Return the [x, y] coordinate for the center point of the cell that contains the specified text.  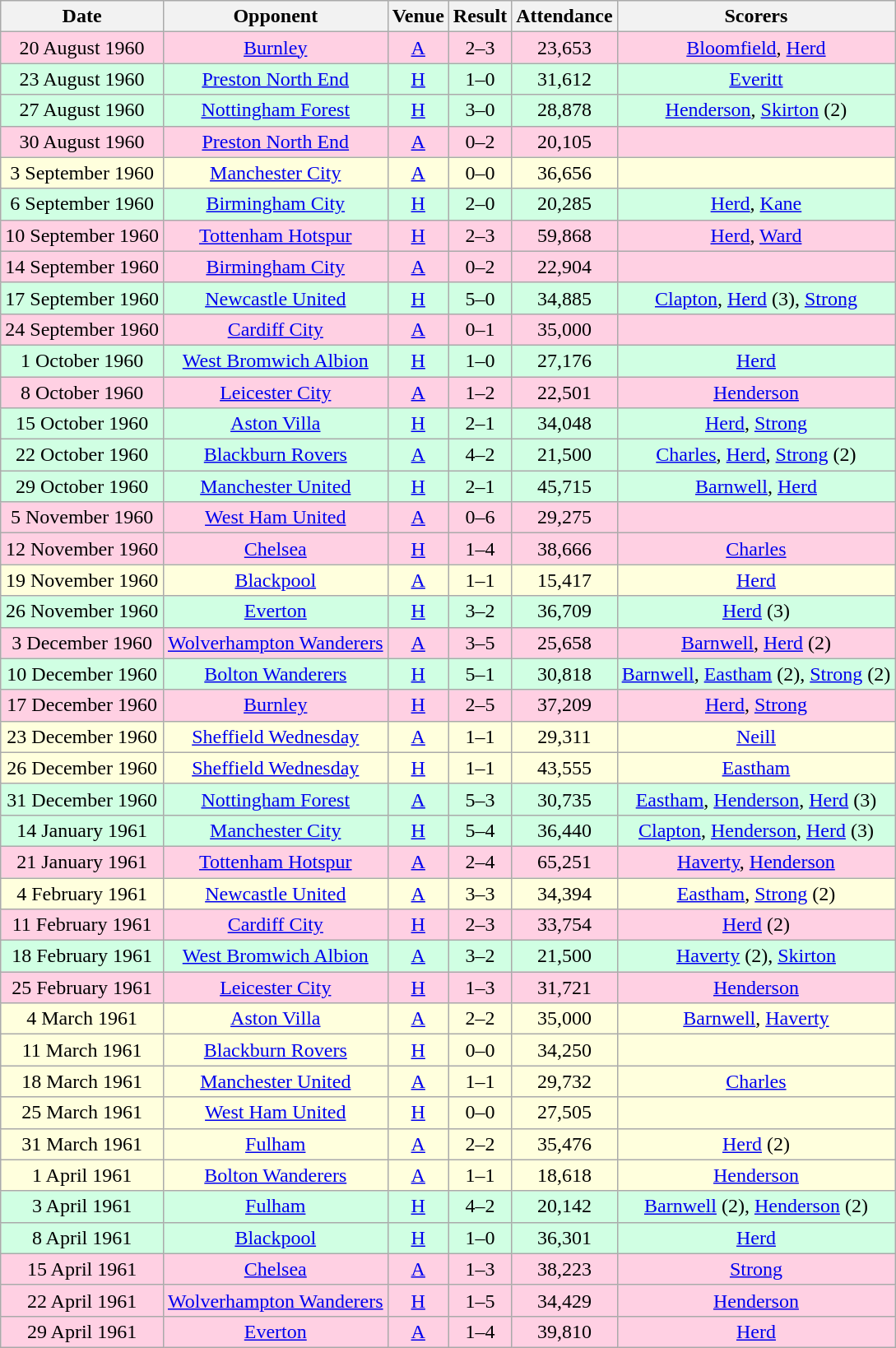
22 April 1961 [82, 1300]
17 September 1960 [82, 298]
37,209 [564, 705]
27 August 1960 [82, 110]
34,394 [564, 893]
31 March 1961 [82, 1144]
6 September 1960 [82, 204]
65,251 [564, 862]
33,754 [564, 925]
17 December 1960 [82, 705]
5–0 [480, 298]
21 January 1961 [82, 862]
14 January 1961 [82, 830]
31,612 [564, 79]
Herd (3) [756, 611]
1–5 [480, 1300]
Opponent [275, 16]
Haverty, Henderson [756, 862]
36,709 [564, 611]
Eastham [756, 768]
1 October 1960 [82, 360]
3 September 1960 [82, 173]
Henderson, Skirton (2) [756, 110]
Neill [756, 737]
Barnwell, Eastham (2), Strong (2) [756, 674]
36,301 [564, 1238]
23,653 [564, 48]
34,885 [564, 298]
2–0 [480, 204]
43,555 [564, 768]
34,250 [564, 1050]
35,476 [564, 1144]
30 August 1960 [82, 142]
15 April 1961 [82, 1269]
3–5 [480, 643]
30,818 [564, 674]
Charles, Herd, Strong (2) [756, 455]
8 October 1960 [82, 393]
25,658 [564, 643]
14 September 1960 [82, 267]
Strong [756, 1269]
22,904 [564, 267]
31 December 1960 [82, 799]
Herd, Ward [756, 235]
30,735 [564, 799]
36,440 [564, 830]
27,176 [564, 360]
20 August 1960 [82, 48]
5 November 1960 [82, 518]
Bloomfield, Herd [756, 48]
Venue [418, 16]
3–3 [480, 893]
27,505 [564, 1113]
0–6 [480, 518]
22 October 1960 [82, 455]
29,732 [564, 1081]
22,501 [564, 393]
25 February 1961 [82, 988]
12 November 1960 [82, 549]
Result [480, 16]
34,048 [564, 424]
15 October 1960 [82, 424]
Eastham, Henderson, Herd (3) [756, 799]
23 August 1960 [82, 79]
Herd, Kane [756, 204]
0–1 [480, 329]
29,311 [564, 737]
Barnwell, Haverty [756, 1019]
2–5 [480, 705]
Date [82, 16]
Clapton, Henderson, Herd (3) [756, 830]
1 April 1961 [82, 1175]
18 February 1961 [82, 956]
Everitt [756, 79]
Scorers [756, 16]
4 March 1961 [82, 1019]
34,429 [564, 1300]
20,285 [564, 204]
59,868 [564, 235]
Haverty (2), Skirton [756, 956]
28,878 [564, 110]
11 February 1961 [82, 925]
8 April 1961 [82, 1238]
39,810 [564, 1332]
1–2 [480, 393]
18,618 [564, 1175]
4 February 1961 [82, 893]
36,656 [564, 173]
Barnwell, Herd [756, 486]
29 October 1960 [82, 486]
45,715 [564, 486]
23 December 1960 [82, 737]
5–1 [480, 674]
10 December 1960 [82, 674]
Barnwell (2), Henderson (2) [756, 1206]
19 November 1960 [82, 580]
38,666 [564, 549]
25 March 1961 [82, 1113]
2–4 [480, 862]
Attendance [564, 16]
5–4 [480, 830]
20,142 [564, 1206]
18 March 1961 [82, 1081]
15,417 [564, 580]
29,275 [564, 518]
3–0 [480, 110]
5–3 [480, 799]
24 September 1960 [82, 329]
26 November 1960 [82, 611]
Eastham, Strong (2) [756, 893]
38,223 [564, 1269]
3 December 1960 [82, 643]
11 March 1961 [82, 1050]
29 April 1961 [82, 1332]
Clapton, Herd (3), Strong [756, 298]
31,721 [564, 988]
10 September 1960 [82, 235]
26 December 1960 [82, 768]
3 April 1961 [82, 1206]
20,105 [564, 142]
Barnwell, Herd (2) [756, 643]
